Detect which cell encompasses the target text, then output its [x, y] center coordinate. 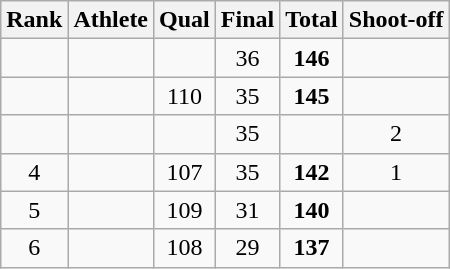
137 [312, 248]
107 [185, 172]
110 [185, 96]
31 [247, 210]
2 [396, 134]
1 [396, 172]
36 [247, 58]
146 [312, 58]
Shoot-off [396, 20]
5 [34, 210]
Final [247, 20]
142 [312, 172]
Rank [34, 20]
108 [185, 248]
6 [34, 248]
Athlete [111, 20]
145 [312, 96]
Total [312, 20]
140 [312, 210]
29 [247, 248]
Qual [185, 20]
4 [34, 172]
109 [185, 210]
